Extract the [x, y] coordinate from the center of the cell holding the provided text.  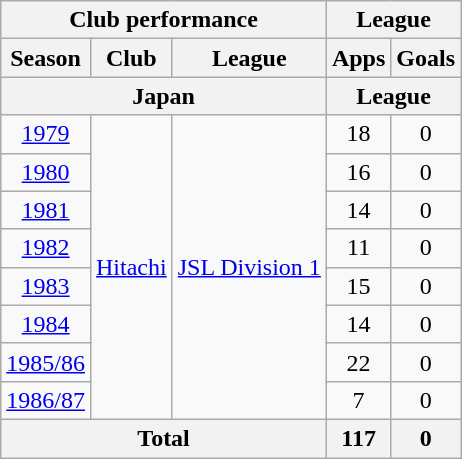
Goals [426, 58]
1979 [46, 134]
1986/87 [46, 400]
1983 [46, 286]
Apps [358, 58]
JSL Division 1 [249, 267]
1981 [46, 210]
15 [358, 286]
1985/86 [46, 362]
7 [358, 400]
Club [131, 58]
117 [358, 438]
1980 [46, 172]
Total [164, 438]
1984 [46, 324]
Japan [164, 96]
18 [358, 134]
16 [358, 172]
11 [358, 248]
Hitachi [131, 267]
1982 [46, 248]
Season [46, 58]
Club performance [164, 20]
22 [358, 362]
